Determine the [X, Y] coordinate at the center of the cell enclosing the given text.  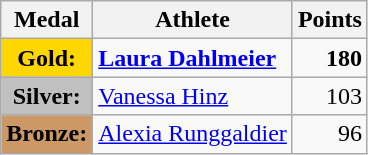
Vanessa Hinz [193, 96]
Silver: [47, 96]
103 [330, 96]
Athlete [193, 20]
Medal [47, 20]
Gold: [47, 58]
Alexia Runggaldier [193, 134]
Points [330, 20]
Bronze: [47, 134]
Laura Dahlmeier [193, 58]
180 [330, 58]
96 [330, 134]
